Determine the [X, Y] coordinate at the center of the cell enclosing the given text.  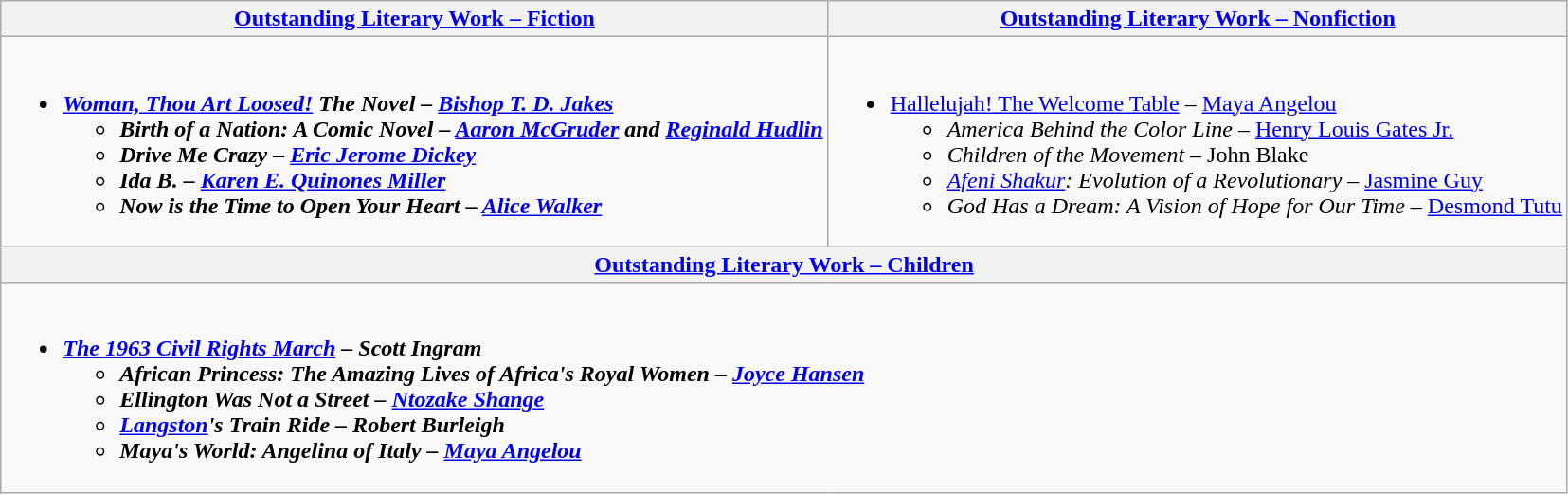
Outstanding Literary Work – Fiction [415, 19]
Outstanding Literary Work – Children [784, 265]
Outstanding Literary Work – Nonfiction [1198, 19]
